Provide the [x, y] coordinate of the cell's center where the given text is located.  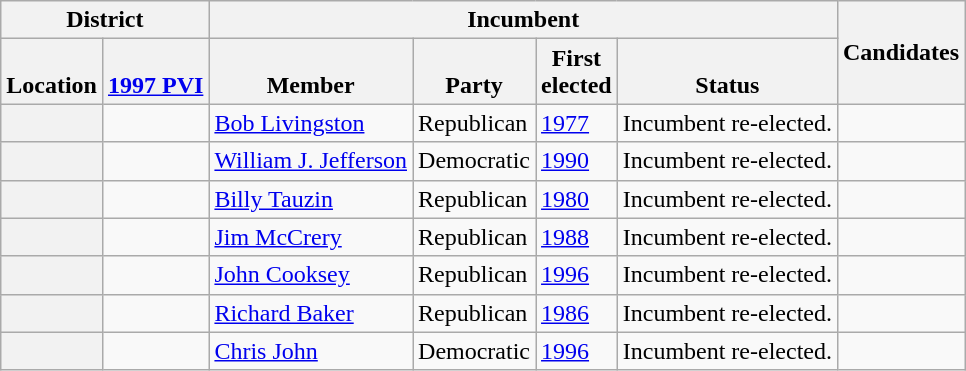
Incumbent [524, 20]
Bob Livingston [311, 123]
Firstelected [577, 72]
District [105, 20]
1990 [577, 161]
1988 [577, 237]
Status [727, 72]
Richard Baker [311, 313]
1986 [577, 313]
John Cooksey [311, 275]
Billy Tauzin [311, 199]
Jim McCrery [311, 237]
Member [311, 72]
1997 PVI [155, 72]
Location [52, 72]
Chris John [311, 351]
Candidates [900, 52]
William J. Jefferson [311, 161]
1980 [577, 199]
1977 [577, 123]
Party [474, 72]
